Locate the cell with the specified text and output its (X, Y) center coordinate. 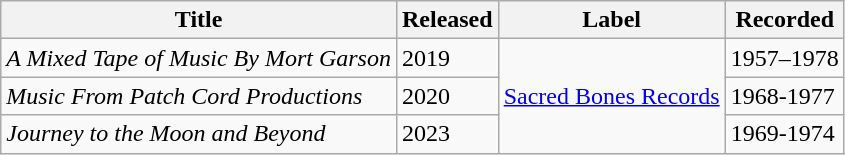
1957–1978 (784, 58)
2020 (447, 96)
Label (612, 20)
2019 (447, 58)
Released (447, 20)
A Mixed Tape of Music By Mort Garson (199, 58)
1968-1977 (784, 96)
2023 (447, 134)
Journey to the Moon and Beyond (199, 134)
Music From Patch Cord Productions (199, 96)
Sacred Bones Records (612, 96)
Title (199, 20)
1969-1974 (784, 134)
Recorded (784, 20)
